Search for the cell housing the specified text and yield its [x, y] center coordinate. 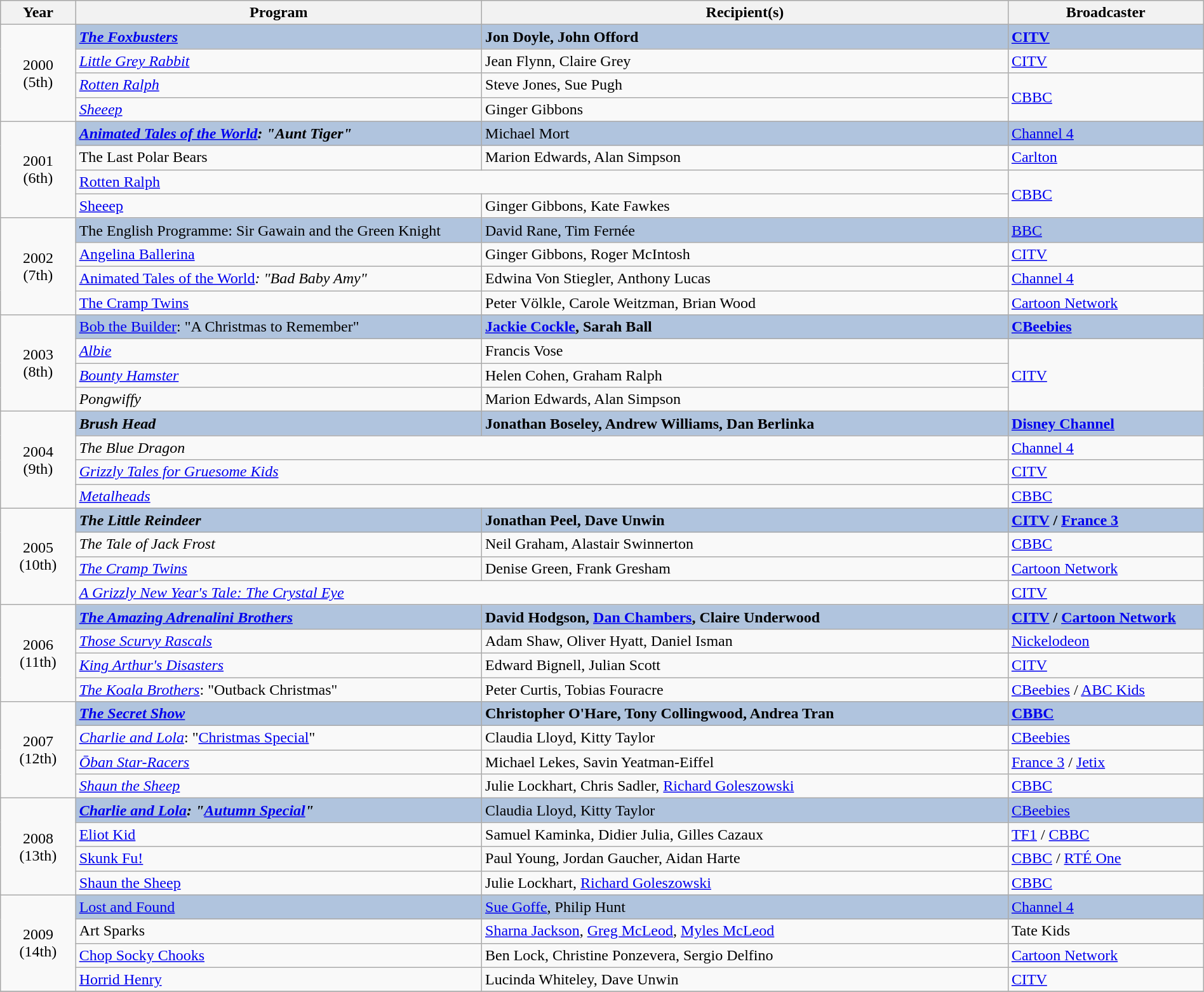
2007(12th) [38, 750]
Julie Lockhart, Richard Goleszowski [746, 883]
CITV / France 3 [1106, 520]
A Grizzly New Year's Tale: The Crystal Eye [542, 593]
Michael Mort [746, 133]
The Last Polar Bears [278, 158]
Skunk Fu! [278, 859]
Pongwiffy [278, 399]
Little Grey Rabbit [278, 61]
Denise Green, Frank Gresham [746, 568]
Jon Doyle, John Offord [746, 37]
Ben Lock, Christine Ponzevera, Sergio Delfino [746, 955]
BBC [1106, 230]
Paul Young, Jordan Gaucher, Aidan Harte [746, 859]
Jackie Cockle, Sarah Ball [746, 327]
Broadcaster [1106, 13]
Ginger Gibbons [746, 109]
Ginger Gibbons, Roger McIntosh [746, 254]
Bob the Builder: "A Christmas to Remember" [278, 327]
Julie Lockhart, Chris Sadler, Richard Goleszowski [746, 786]
King Arthur's Disasters [278, 665]
Animated Tales of the World: "Aunt Tiger" [278, 133]
2004(9th) [38, 460]
The Amazing Adrenalini Brothers [278, 617]
Recipient(s) [746, 13]
CBBC / RTÉ One [1106, 859]
2006(11th) [38, 653]
TF1 / CBBC [1106, 834]
Year [38, 13]
The Little Reindeer [278, 520]
Edwina Von Stiegler, Anthony Lucas [746, 278]
David Hodgson, Dan Chambers, Claire Underwood [746, 617]
David Rane, Tim Fernée [746, 230]
Eliot Kid [278, 834]
France 3 / Jetix [1106, 762]
The Koala Brothers: "Outback Christmas" [278, 689]
Those Scurvy Rascals [278, 641]
Adam Shaw, Oliver Hyatt, Daniel Isman [746, 641]
2002(7th) [38, 266]
Christopher O'Hare, Tony Collingwood, Andrea Tran [746, 714]
Jonathan Peel, Dave Unwin [746, 520]
Brush Head [278, 424]
Francis Vose [746, 351]
Neil Graham, Alastair Swinnerton [746, 544]
Ginger Gibbons, Kate Fawkes [746, 206]
Horrid Henry [278, 979]
The English Programme: Sir Gawain and the Green Knight [278, 230]
Disney Channel [1106, 424]
Animated Tales of the World: "Bad Baby Amy" [278, 278]
The Foxbusters [278, 37]
Metalheads [542, 496]
Sue Goffe, Philip Hunt [746, 907]
Carlton [1106, 158]
Grizzly Tales for Gruesome Kids [542, 472]
Albie [278, 351]
Steve Jones, Sue Pugh [746, 85]
Chop Socky Chooks [278, 955]
Jonathan Boseley, Andrew Williams, Dan Berlinka [746, 424]
The Tale of Jack Frost [278, 544]
2003(8th) [38, 363]
Edward Bignell, Julian Scott [746, 665]
Lucinda Whiteley, Dave Unwin [746, 979]
The Blue Dragon [542, 448]
2001(6th) [38, 170]
2009(14th) [38, 943]
Charlie and Lola: "Autumn Special" [278, 810]
Lost and Found [278, 907]
Art Sparks [278, 931]
Peter Völkle, Carole Weitzman, Brian Wood [746, 303]
Michael Lekes, Savin Yeatman-Eiffel [746, 762]
CBeebies / ABC Kids [1106, 689]
2008(13th) [38, 847]
Sharna Jackson, Greg McLeod, Myles McLeod [746, 931]
Angelina Ballerina [278, 254]
Bounty Hamster [278, 375]
Program [278, 13]
Nickelodeon [1106, 641]
Charlie and Lola: "Christmas Special" [278, 738]
2000(5th) [38, 73]
CITV / Cartoon Network [1106, 617]
Helen Cohen, Graham Ralph [746, 375]
Peter Curtis, Tobias Fouracre [746, 689]
2005(10th) [38, 556]
Ōban Star-Racers [278, 762]
Tate Kids [1106, 931]
Samuel Kaminka, Didier Julia, Gilles Cazaux [746, 834]
The Secret Show [278, 714]
Jean Flynn, Claire Grey [746, 61]
